Identify which cell holds the provided text, then report its [X, Y] central coordinate. 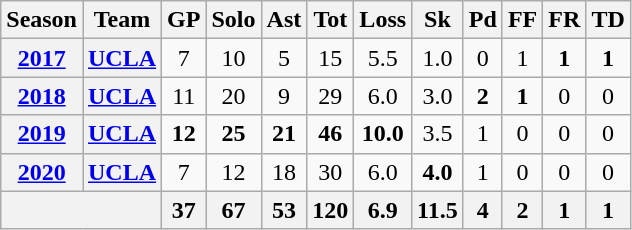
Tot [330, 20]
11 [184, 96]
9 [284, 96]
2019 [42, 134]
Ast [284, 20]
3.5 [438, 134]
2018 [42, 96]
FR [564, 20]
Team [122, 20]
67 [234, 210]
TD [608, 20]
4 [482, 210]
10.0 [383, 134]
37 [184, 210]
6.9 [383, 210]
30 [330, 172]
Solo [234, 20]
Season [42, 20]
53 [284, 210]
15 [330, 58]
11.5 [438, 210]
Sk [438, 20]
4.0 [438, 172]
2017 [42, 58]
29 [330, 96]
21 [284, 134]
20 [234, 96]
FF [522, 20]
GP [184, 20]
Pd [482, 20]
3.0 [438, 96]
5 [284, 58]
25 [234, 134]
2020 [42, 172]
120 [330, 210]
Loss [383, 20]
46 [330, 134]
10 [234, 58]
5.5 [383, 58]
1.0 [438, 58]
18 [284, 172]
